Find where the given text appears and provide that cell's center as (x, y) coordinate. 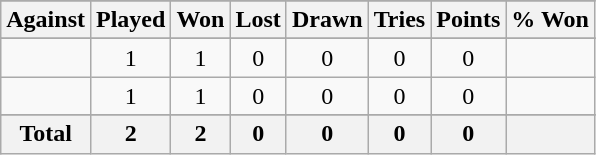
Points (468, 20)
Won (200, 20)
Lost (258, 20)
Total (46, 134)
Tries (400, 20)
Drawn (327, 20)
Played (130, 20)
Against (46, 20)
% Won (550, 20)
